For the text-containing cell, return its midpoint in [X, Y] coordinate format. 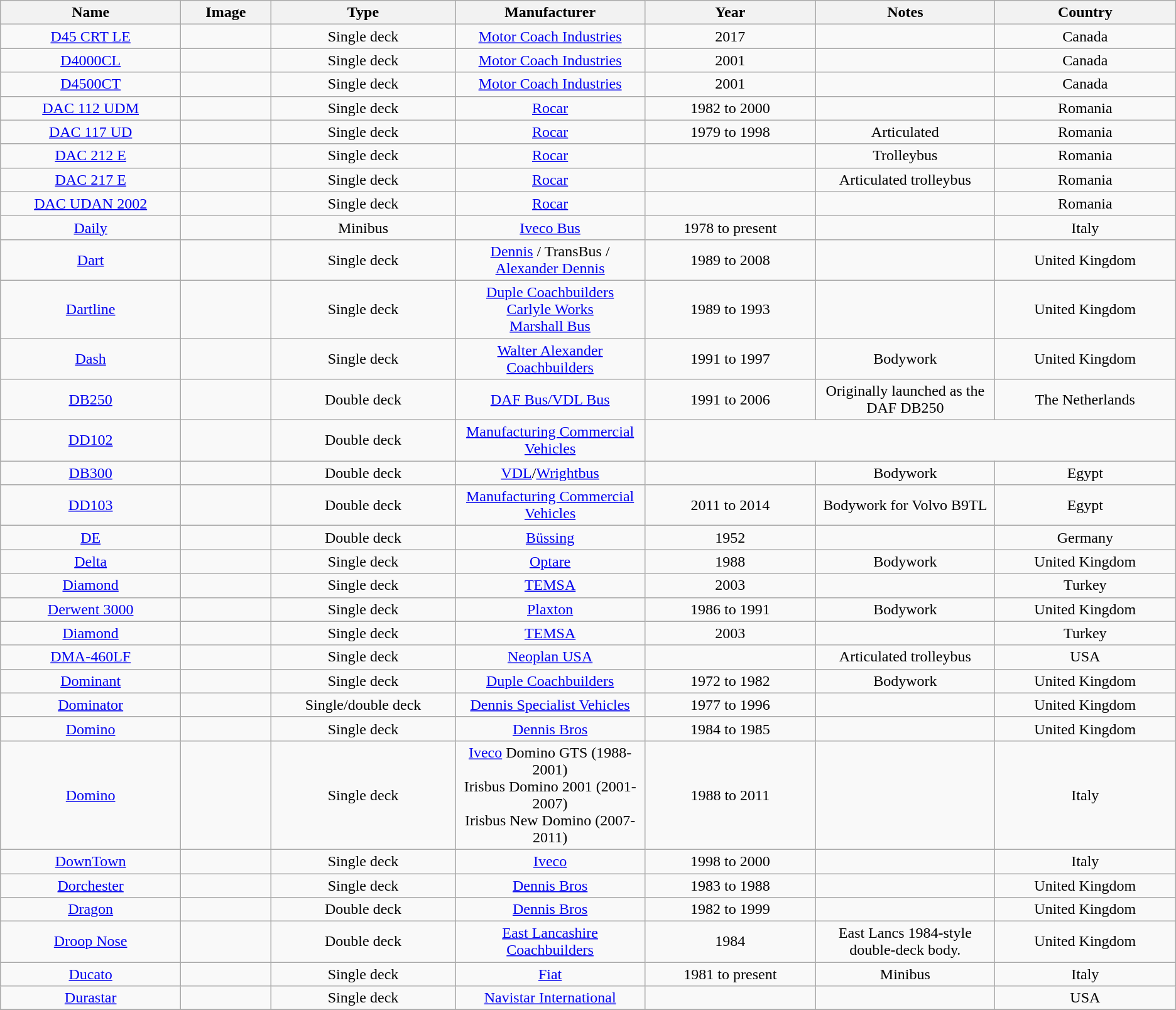
1972 to 1982 [730, 681]
DB300 [90, 473]
1983 to 1988 [730, 885]
Germany [1085, 538]
DAC 117 UD [90, 132]
Delta [90, 562]
Ducato [90, 974]
East Lancashire Coachbuilders [550, 942]
Walter Alexander Coachbuilders [550, 358]
2011 to 2014 [730, 505]
DAF Bus/VDL Bus [550, 399]
Dragon [90, 910]
East Lancs 1984-style double-deck body. [905, 942]
2017 [730, 36]
1989 to 1993 [730, 309]
Plaxton [550, 609]
Dominant [90, 681]
Single/double deck [363, 705]
1998 to 2000 [730, 861]
Dart [90, 260]
1979 to 1998 [730, 132]
VDL/Wrightbus [550, 473]
D4500CT [90, 84]
1977 to 1996 [730, 705]
Year [730, 13]
Fiat [550, 974]
Manufacturer [550, 13]
DB250 [90, 399]
Iveco Domino GTS (1988-2001)Irisbus Domino 2001 (2001-2007)Irisbus New Domino (2007-2011) [550, 795]
Image [226, 13]
Duple Coachbuilders [550, 681]
Navistar International [550, 998]
1989 to 2008 [730, 260]
DD103 [90, 505]
DAC 212 E [90, 156]
1982 to 2000 [730, 108]
Trolleybus [905, 156]
1978 to present [730, 227]
1982 to 1999 [730, 910]
Dominator [90, 705]
1984 [730, 942]
Dartline [90, 309]
Dorchester [90, 885]
Duple CoachbuildersCarlyle WorksMarshall Bus [550, 309]
D4000CL [90, 60]
Country [1085, 13]
DE [90, 538]
Droop Nose [90, 942]
Name [90, 13]
DMA-460LF [90, 657]
Neoplan USA [550, 657]
Durastar [90, 998]
Originally launched as the DAF DB250 [905, 399]
Optare [550, 562]
Dennis Specialist Vehicles [550, 705]
Bodywork for Volvo B9TL [905, 505]
1988 to 2011 [730, 795]
Type [363, 13]
1981 to present [730, 974]
1991 to 2006 [730, 399]
1988 [730, 562]
Articulated [905, 132]
Notes [905, 13]
DAC 217 E [90, 180]
D45 CRT LE [90, 36]
Iveco [550, 861]
Derwent 3000 [90, 609]
DD102 [90, 441]
1952 [730, 538]
1984 to 1985 [730, 729]
1991 to 1997 [730, 358]
Dennis / TransBus / Alexander Dennis [550, 260]
Daily [90, 227]
The Netherlands [1085, 399]
1986 to 1991 [730, 609]
Iveco Bus [550, 227]
Büssing [550, 538]
DownTown [90, 861]
Dash [90, 358]
DAC 112 UDM [90, 108]
DAC UDAN 2002 [90, 204]
